Extract the (X, Y) coordinate from the center of the cell holding the provided text.  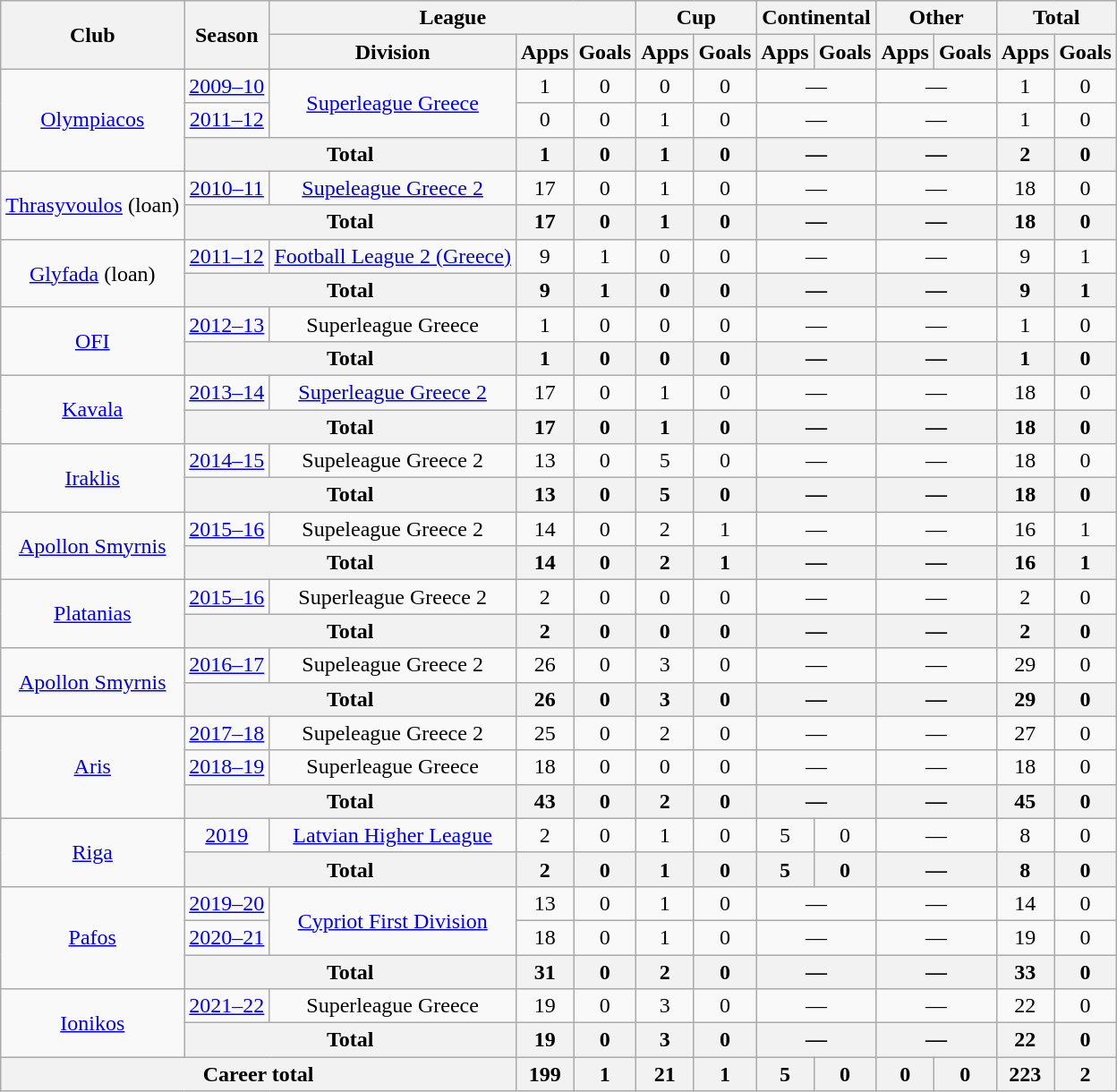
Cypriot First Division (393, 920)
League (453, 18)
Division (393, 52)
Olympiacos (93, 120)
2019–20 (227, 903)
33 (1025, 971)
2020–21 (227, 937)
Platanias (93, 614)
Thrasyvoulos (loan) (93, 205)
2009–10 (227, 86)
2012–13 (227, 324)
Glyfada (loan) (93, 273)
2010–11 (227, 188)
2016–17 (227, 665)
Latvian Higher League (393, 835)
Pafos (93, 937)
27 (1025, 733)
Season (227, 35)
2014–15 (227, 461)
2017–18 (227, 733)
2013–14 (227, 392)
2021–22 (227, 1006)
43 (544, 801)
21 (665, 1074)
31 (544, 971)
199 (544, 1074)
Ionikos (93, 1023)
Career total (259, 1074)
2018–19 (227, 767)
223 (1025, 1074)
Cup (696, 18)
2019 (227, 835)
Club (93, 35)
OFI (93, 341)
Aris (93, 767)
Riga (93, 852)
25 (544, 733)
Football League 2 (Greece) (393, 256)
45 (1025, 801)
Iraklis (93, 478)
Other (936, 18)
Kavala (93, 409)
Continental (816, 18)
